Output the (X, Y) coordinate of the center of the cell containing the given text.  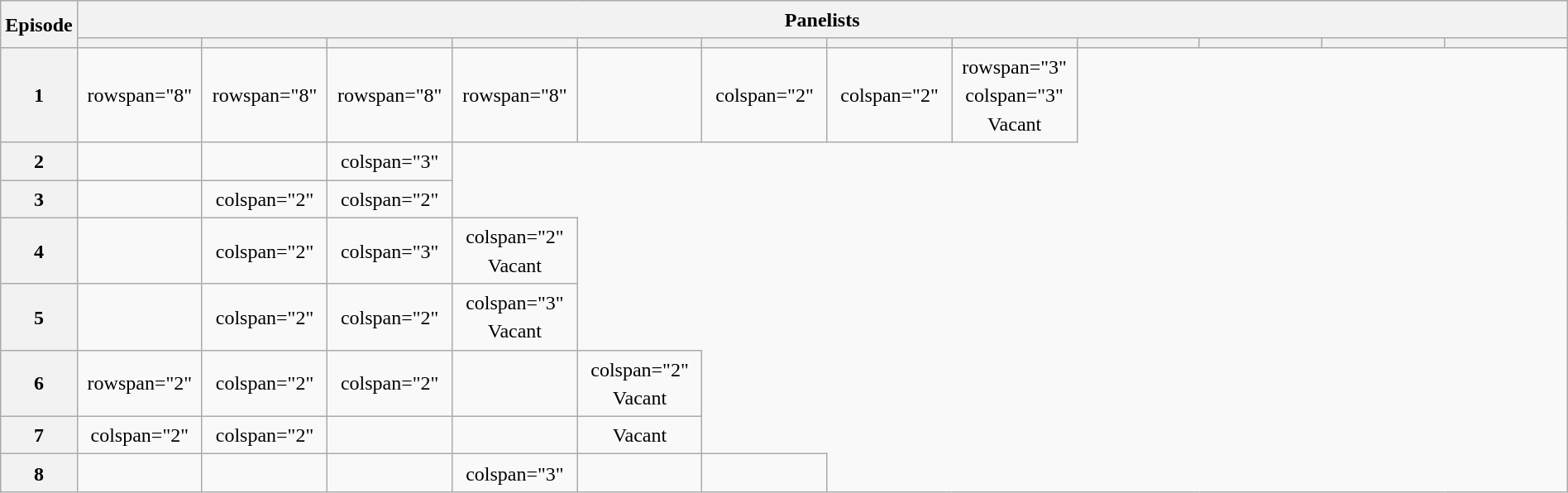
6 (39, 383)
8 (39, 473)
1 (39, 94)
rowspan="3" colspan="3" Vacant (1014, 94)
3 (39, 199)
rowspan="2" (139, 383)
Vacant (640, 435)
5 (39, 317)
2 (39, 161)
Panelists (822, 20)
7 (39, 435)
4 (39, 251)
Episode (39, 25)
colspan="3" Vacant (514, 317)
